Return (X, Y) of the center of cell containing provided text 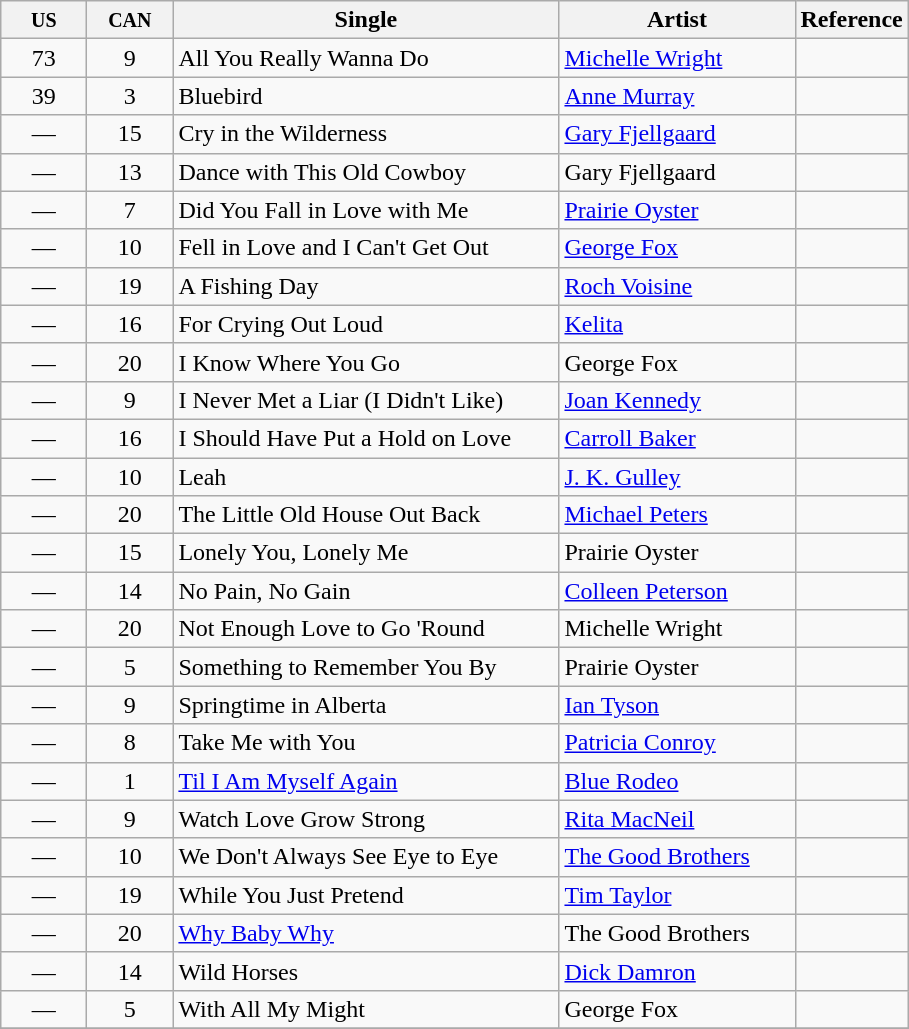
J. K. Gulley (677, 477)
Bluebird (366, 96)
8 (130, 743)
Lonely You, Lonely Me (366, 553)
39 (44, 96)
Dick Damron (677, 971)
Cry in the Wilderness (366, 134)
A Fishing Day (366, 286)
Tim Taylor (677, 895)
Reference (852, 20)
Blue Rodeo (677, 781)
1 (130, 781)
Something to Remember You By (366, 667)
Joan Kennedy (677, 400)
Artist (677, 20)
I Never Met a Liar (I Didn't Like) (366, 400)
Til I Am Myself Again (366, 781)
Kelita (677, 324)
Colleen Peterson (677, 591)
Why Baby Why (366, 933)
The Little Old House Out Back (366, 515)
CAN (130, 20)
Take Me with You (366, 743)
Fell in Love and I Can't Get Out (366, 248)
Michael Peters (677, 515)
Not Enough Love to Go 'Round (366, 629)
All You Really Wanna Do (366, 58)
Did You Fall in Love with Me (366, 210)
I Know Where You Go (366, 362)
Springtime in Alberta (366, 705)
Leah (366, 477)
For Crying Out Loud (366, 324)
3 (130, 96)
Anne Murray (677, 96)
7 (130, 210)
While You Just Pretend (366, 895)
Single (366, 20)
Rita MacNeil (677, 819)
I Should Have Put a Hold on Love (366, 438)
Wild Horses (366, 971)
We Don't Always See Eye to Eye (366, 857)
With All My Might (366, 1009)
73 (44, 58)
US (44, 20)
Ian Tyson (677, 705)
No Pain, No Gain (366, 591)
Roch Voisine (677, 286)
Patricia Conroy (677, 743)
Carroll Baker (677, 438)
Dance with This Old Cowboy (366, 172)
Watch Love Grow Strong (366, 819)
13 (130, 172)
